Pinpoint the cell where the given text exists, returning its (X, Y) midpoint coordinate. 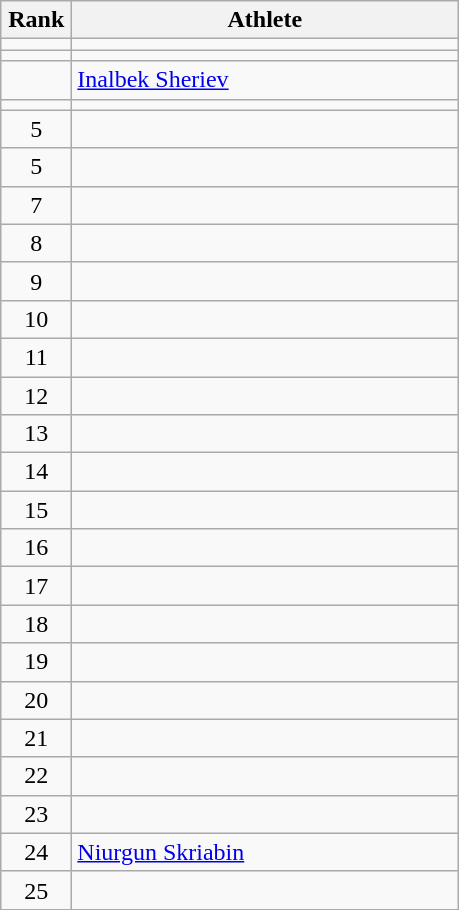
Athlete (265, 20)
10 (36, 319)
14 (36, 472)
25 (36, 890)
21 (36, 738)
23 (36, 814)
17 (36, 586)
11 (36, 357)
24 (36, 852)
Niurgun Skriabin (265, 852)
8 (36, 243)
13 (36, 434)
20 (36, 700)
9 (36, 281)
Rank (36, 20)
18 (36, 624)
22 (36, 776)
16 (36, 548)
15 (36, 510)
19 (36, 662)
7 (36, 205)
12 (36, 395)
Inalbek Sheriev (265, 80)
